Detect which cell encompasses the target text, then output its [X, Y] center coordinate. 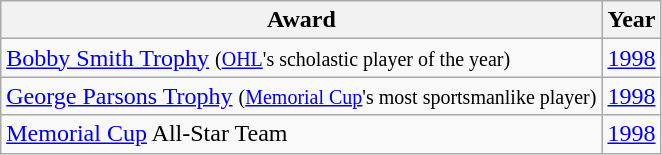
Memorial Cup All-Star Team [302, 134]
Year [632, 20]
George Parsons Trophy (Memorial Cup's most sportsmanlike player) [302, 96]
Bobby Smith Trophy (OHL's scholastic player of the year) [302, 58]
Award [302, 20]
